Locate the cell with the specified text and output its [X, Y] center coordinate. 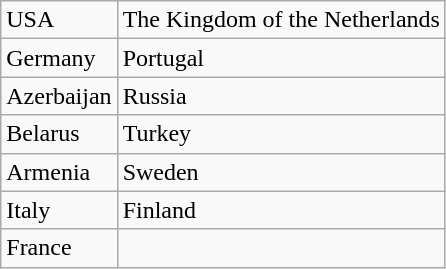
Azerbaijan [59, 96]
France [59, 248]
Italy [59, 210]
The Kingdom of the Netherlands [281, 20]
Turkey [281, 134]
Finland [281, 210]
Germany [59, 58]
Russia [281, 96]
Portugal [281, 58]
USA [59, 20]
Armenia [59, 172]
Sweden [281, 172]
Belarus [59, 134]
